Determine the [x, y] coordinate at the center of the cell enclosing the given text.  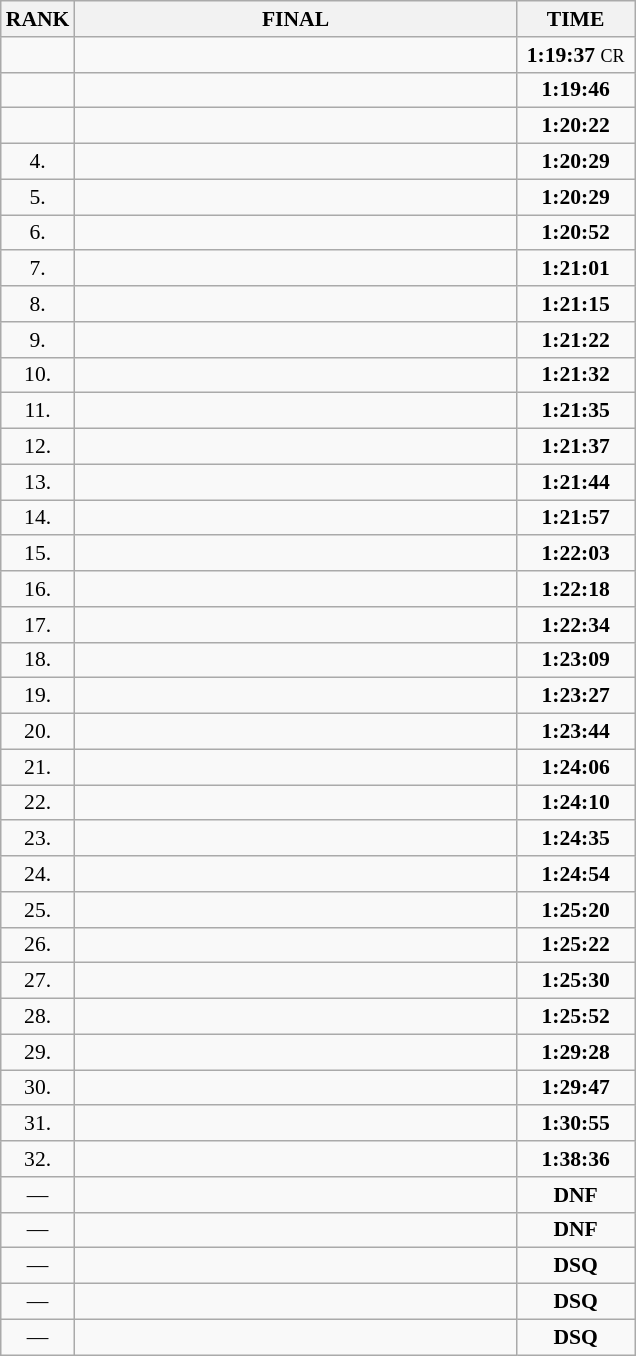
25. [38, 910]
1:21:37 [576, 447]
1:21:44 [576, 482]
20. [38, 732]
1:22:18 [576, 589]
27. [38, 981]
1:29:47 [576, 1088]
29. [38, 1052]
FINAL [295, 19]
1:19:46 [576, 90]
1:24:54 [576, 874]
1:24:06 [576, 767]
11. [38, 411]
4. [38, 162]
1:25:20 [576, 910]
14. [38, 518]
22. [38, 803]
21. [38, 767]
1:21:01 [576, 269]
1:38:36 [576, 1159]
16. [38, 589]
1:25:30 [576, 981]
6. [38, 233]
13. [38, 482]
17. [38, 625]
10. [38, 375]
1:29:28 [576, 1052]
7. [38, 269]
31. [38, 1124]
1:24:10 [576, 803]
26. [38, 945]
1:30:55 [576, 1124]
19. [38, 696]
1:23:27 [576, 696]
32. [38, 1159]
28. [38, 1017]
1:20:22 [576, 126]
24. [38, 874]
30. [38, 1088]
1:23:44 [576, 732]
RANK [38, 19]
TIME [576, 19]
1:22:34 [576, 625]
1:23:09 [576, 660]
1:25:22 [576, 945]
8. [38, 304]
5. [38, 197]
1:21:32 [576, 375]
1:21:35 [576, 411]
18. [38, 660]
1:24:35 [576, 839]
1:22:03 [576, 554]
12. [38, 447]
1:20:52 [576, 233]
1:21:15 [576, 304]
15. [38, 554]
1:19:37 CR [576, 55]
1:21:22 [576, 340]
23. [38, 839]
9. [38, 340]
1:25:52 [576, 1017]
1:21:57 [576, 518]
